Capture the cell that displays the provided text and extract its [X, Y] central coordinate. 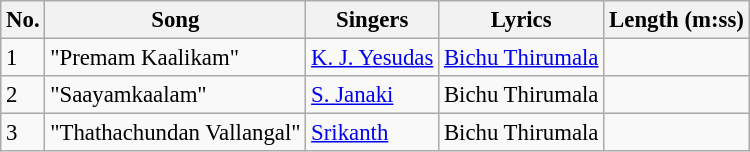
K. J. Yesudas [372, 58]
Song [176, 20]
Singers [372, 20]
2 [23, 95]
No. [23, 20]
Length (m:ss) [676, 20]
"Saayamkaalam" [176, 95]
Srikanth [372, 133]
S. Janaki [372, 95]
"Thathachundan Vallangal" [176, 133]
1 [23, 58]
3 [23, 133]
Lyrics [522, 20]
"Premam Kaalikam" [176, 58]
